Extract the [x, y] coordinate from the center of the cell holding the provided text.  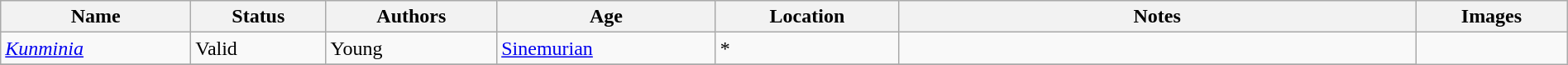
Young [412, 48]
Name [96, 17]
Sinemurian [607, 48]
Age [607, 17]
Notes [1158, 17]
Authors [412, 17]
* [807, 48]
Images [1492, 17]
Valid [258, 48]
Location [807, 17]
Status [258, 17]
Kunminia [96, 48]
